Locate the cell with the specified text and output its (X, Y) center coordinate. 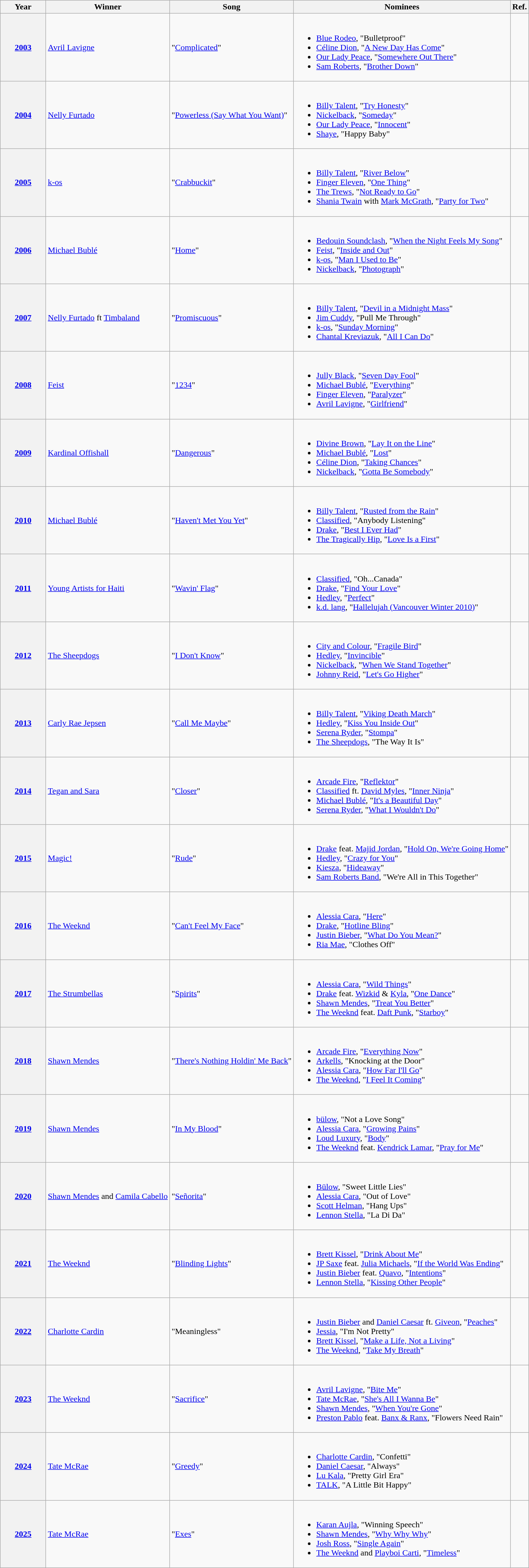
bülow, "Not a Love Song"Alessia Cara, "Growing Pains"Loud Luxury, "Body"The Weeknd feat. Kendrick Lamar, "Pray for Me" (402, 1129)
Feist (108, 385)
2004 (23, 115)
2025 (23, 1534)
Winner (108, 7)
2005 (23, 182)
Charlotte Cardin, "Confetti"Daniel Caesar, "Always"Lu Kala, "Pretty Girl Era"TALK, "A Little Bit Happy" (402, 1466)
"In My Blood" (231, 1129)
Karan Aujla, "Winning Speech"Shawn Mendes, "Why Why Why"Josh Ross, "Single Again"The Weeknd and Playboi Carti, "Timeless" (402, 1534)
The Strumbellas (108, 993)
Alessia Cara, "Here"Drake, "Hotline Bling"Justin Bieber, "What Do You Mean?"Ria Mae, "Clothes Off" (402, 926)
2017 (23, 993)
Nominees (402, 7)
2003 (23, 47)
"Exes" (231, 1534)
2023 (23, 1399)
Magic! (108, 858)
"Dangerous" (231, 453)
Blue Rodeo, "Bulletproof"Céline Dion, "A New Day Has Come"Our Lady Peace, "Somewhere Out There"Sam Roberts, "Brother Down" (402, 47)
"Greedy" (231, 1466)
2009 (23, 453)
Tegan and Sara (108, 791)
Justin Bieber and Daniel Caesar ft. Giveon, "Peaches"Jessia, "I'm Not Pretty"Brett Kissel, "Make a Life, Not a Living"The Weeknd, "Take My Breath" (402, 1331)
"Sacrifice" (231, 1399)
2024 (23, 1466)
"Call Me Maybe" (231, 723)
Billy Talent, "Viking Death March"Hedley, "Kiss You Inside Out"Serena Ryder, "Stompa"The Sheepdogs, "The Way It Is" (402, 723)
Divine Brown, "Lay It on the Line"Michael Bublé, "Lost"Céline Dion, "Taking Chances"Nickelback, "Gotta Be Somebody" (402, 453)
Charlotte Cardin (108, 1331)
"Blinding Lights" (231, 1264)
2020 (23, 1196)
"Promiscuous" (231, 318)
Kardinal Offishall (108, 453)
Arcade Fire, "Reflektor"Classified ft. David Myles, "Inner Ninja"Michael Bublé, "It's a Beautiful Day"Serena Ryder, "What I Wouldn't Do" (402, 791)
Bedouin Soundclash, "When the Night Feels My Song"Feist, "Inside and Out"k-os, "Man I Used to Be"Nickelback, "Photograph" (402, 250)
"Closer" (231, 791)
Billy Talent, "Devil in a Midnight Mass"Jim Cuddy, "Pull Me Through"k-os, "Sunday Morning"Chantal Kreviazuk, "All I Can Do" (402, 318)
2007 (23, 318)
2016 (23, 926)
"Meaningless" (231, 1331)
Nelly Furtado (108, 115)
Billy Talent, "Try Honesty"Nickelback, "Someday"Our Lady Peace, "Innocent"Shaye, "Happy Baby" (402, 115)
"Complicated" (231, 47)
2014 (23, 791)
2022 (23, 1331)
Classified, "Oh...Canada"Drake, "Find Your Love"Hedley, "Perfect"k.d. lang, "Hallelujah (Vancouver Winter 2010)" (402, 588)
2010 (23, 520)
Drake feat. Majid Jordan, "Hold On, We're Going Home"Hedley, "Crazy for You"Kiesza, "Hideaway"Sam Roberts Band, "We're All in This Together" (402, 858)
2021 (23, 1264)
Billy Talent, "River Below"Finger Eleven, "One Thing"The Trews, "Not Ready to Go"Shania Twain with Mark McGrath, "Party for Two" (402, 182)
"Wavin' Flag" (231, 588)
Song (231, 7)
"Home" (231, 250)
2018 (23, 1061)
Avril Lavigne (108, 47)
"Rude" (231, 858)
"I Don't Know" (231, 655)
Carly Rae Jepsen (108, 723)
"There's Nothing Holdin' Me Back" (231, 1061)
Arcade Fire, "Everything Now"Arkells, "Knocking at the Door"Alessia Cara, "How Far I'll Go"The Weeknd, "I Feel It Coming" (402, 1061)
Alessia Cara, "Wild Things"Drake feat. Wizkid & Kyla, "One Dance"Shawn Mendes, "Treat You Better"The Weeknd feat. Daft Punk, "Starboy" (402, 993)
City and Colour, "Fragile Bird"Hedley, "Invincible"Nickelback, "When We Stand Together"Johnny Reid, "Let's Go Higher" (402, 655)
2015 (23, 858)
Avril Lavigne, "Bite Me"Tate McRae, "She's All I Wanna Be"Shawn Mendes, "When You're Gone"Preston Pablo feat. Banx & Ranx, "Flowers Need Rain" (402, 1399)
Young Artists for Haiti (108, 588)
2006 (23, 250)
Shawn Mendes and Camila Cabello (108, 1196)
"Powerless (Say What You Want)" (231, 115)
Billy Talent, "Rusted from the Rain"Classified, "Anybody Listening"Drake, "Best I Ever Had"The Tragically Hip, "Love Is a First" (402, 520)
"Haven't Met You Yet" (231, 520)
"Can't Feel My Face" (231, 926)
"Señorita" (231, 1196)
"1234" (231, 385)
Ref. (520, 7)
2012 (23, 655)
"Crabbuckit" (231, 182)
The Sheepdogs (108, 655)
2011 (23, 588)
Jully Black, "Seven Day Fool"Michael Bublé, "Everything"Finger Eleven, "Paralyzer"Avril Lavigne, "Girlfriend" (402, 385)
"Spirits" (231, 993)
2019 (23, 1129)
2013 (23, 723)
Nelly Furtado ft Timbaland (108, 318)
Year (23, 7)
k-os (108, 182)
Bülow, "Sweet Little Lies"Alessia Cara, "Out of Love"Scott Helman, "Hang Ups"Lennon Stella, "La Di Da" (402, 1196)
2008 (23, 385)
